Locate the cell with the specified text and output its (x, y) center coordinate. 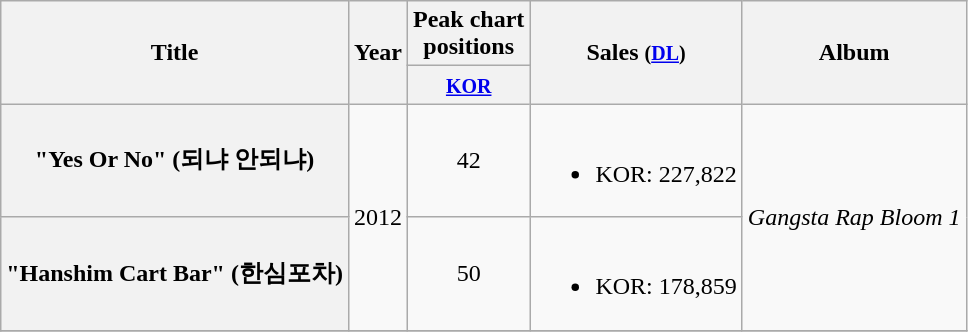
"Yes Or No" (되냐 안되냐) (175, 160)
Title (175, 52)
Album (854, 52)
KOR: 178,859 (636, 274)
Sales (DL) (636, 52)
2012 (378, 217)
50 (469, 274)
Peak chart positions (469, 34)
42 (469, 160)
Year (378, 52)
Gangsta Rap Bloom 1 (854, 217)
KOR (469, 85)
"Hanshim Cart Bar" (한심포차) (175, 274)
KOR: 227,822 (636, 160)
